Locate the cell with the specified text and output its (x, y) center coordinate. 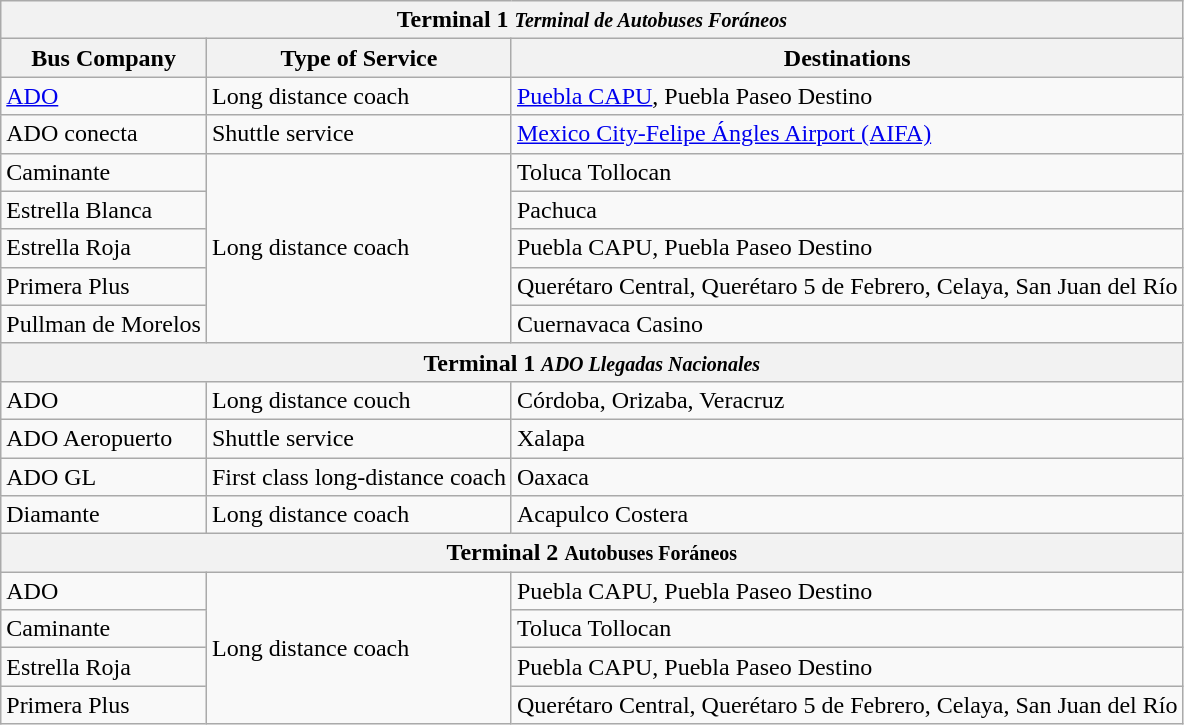
Oaxaca (847, 477)
Diamante (104, 515)
Acapulco Costera (847, 515)
ADO conecta (104, 134)
Cuernavaca Casino (847, 324)
Bus Company (104, 58)
Terminal 2 Autobuses Foráneos (592, 553)
Estrella Blanca (104, 210)
Mexico City-Felipe Ángles Airport (AIFA) (847, 134)
Long distance couch (358, 400)
ADO Aeropuerto (104, 438)
ADO GL (104, 477)
Terminal 1 ADO Llegadas Nacionales (592, 362)
First class long-distance coach (358, 477)
Type of Service (358, 58)
Córdoba, Orizaba, Veracruz (847, 400)
Pachuca (847, 210)
Destinations (847, 58)
Pullman de Morelos (104, 324)
Xalapa (847, 438)
Terminal 1 Terminal de Autobuses Foráneos (592, 20)
